Output the (x, y) coordinate of the center of the cell containing the given text.  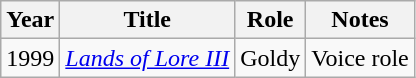
Role (270, 20)
Voice role (360, 58)
Year (30, 20)
Goldy (270, 58)
1999 (30, 58)
Notes (360, 20)
Title (148, 20)
Lands of Lore III (148, 58)
